Provide the [x, y] coordinate of the cell's center where the given text is located.  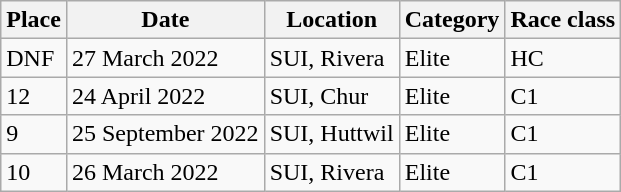
Location [332, 20]
26 March 2022 [165, 172]
SUI, Chur [332, 96]
HC [563, 58]
27 March 2022 [165, 58]
9 [34, 134]
12 [34, 96]
SUI, Huttwil [332, 134]
Place [34, 20]
Date [165, 20]
25 September 2022 [165, 134]
Race class [563, 20]
24 April 2022 [165, 96]
10 [34, 172]
DNF [34, 58]
Category [452, 20]
